Extract the (x, y) coordinate from the center of the cell holding the provided text.  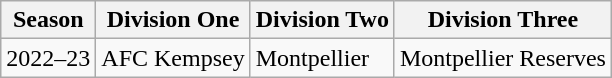
2022–23 (48, 58)
AFC Kempsey (173, 58)
Montpellier (322, 58)
Division Three (502, 20)
Division Two (322, 20)
Division One (173, 20)
Season (48, 20)
Montpellier Reserves (502, 58)
